Identify which cell holds the provided text, then report its (x, y) central coordinate. 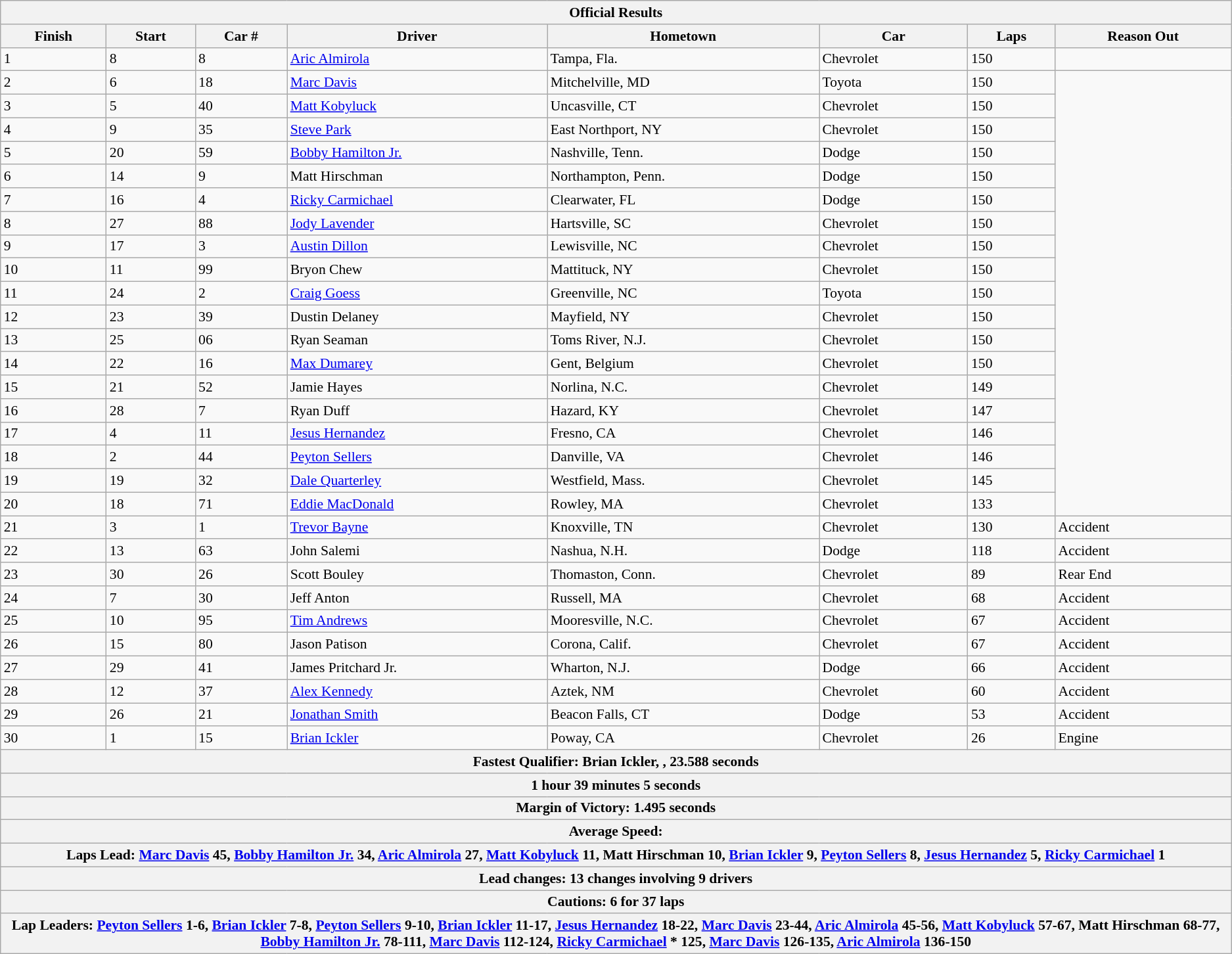
95 (241, 621)
Average Speed: (616, 832)
Steve Park (417, 129)
Thomaston, Conn. (683, 574)
Aztek, NM (683, 691)
Mattituck, NY (683, 270)
Jamie Hayes (417, 387)
59 (241, 153)
Lewisville, NC (683, 246)
Official Results (616, 12)
Poway, CA (683, 738)
Norlina, N.C. (683, 387)
130 (1012, 528)
Clearwater, FL (683, 200)
Dustin Delaney (417, 317)
Danville, VA (683, 457)
145 (1012, 481)
40 (241, 106)
Fastest Qualifier: Brian Ickler, , 23.588 seconds (616, 761)
Wharton, N.J. (683, 668)
149 (1012, 387)
Craig Goess (417, 294)
Jeff Anton (417, 598)
147 (1012, 411)
Ryan Duff (417, 411)
63 (241, 551)
Knoxville, TN (683, 528)
Rowley, MA (683, 504)
1 hour 39 minutes 5 seconds (616, 785)
71 (241, 504)
Austin Dillon (417, 246)
Peyton Sellers (417, 457)
Trevor Bayne (417, 528)
Reason Out (1143, 36)
Jason Patison (417, 645)
80 (241, 645)
Hazard, KY (683, 411)
Dale Quarterley (417, 481)
Toms River, N.J. (683, 340)
Tim Andrews (417, 621)
Cautions: 6 for 37 laps (616, 902)
133 (1012, 504)
Eddie MacDonald (417, 504)
Mitchelville, MD (683, 83)
Alex Kennedy (417, 691)
Brian Ickler (417, 738)
89 (1012, 574)
Ricky Carmichael (417, 200)
Gent, Belgium (683, 364)
Car # (241, 36)
Beacon Falls, CT (683, 715)
Russell, MA (683, 598)
Mayfield, NY (683, 317)
32 (241, 481)
Rear End (1143, 574)
Driver (417, 36)
Hartsville, SC (683, 223)
68 (1012, 598)
Jody Lavender (417, 223)
35 (241, 129)
39 (241, 317)
John Salemi (417, 551)
Matt Kobyluck (417, 106)
Start (151, 36)
Westfield, Mass. (683, 481)
41 (241, 668)
Bryon Chew (417, 270)
Mooresville, N.C. (683, 621)
Margin of Victory: 1.495 seconds (616, 808)
Uncasville, CT (683, 106)
37 (241, 691)
Lead changes: 13 changes involving 9 drivers (616, 878)
66 (1012, 668)
Matt Hirschman (417, 177)
Jonathan Smith (417, 715)
06 (241, 340)
Finish (54, 36)
53 (1012, 715)
60 (1012, 691)
Nashua, N.H. (683, 551)
Max Dumarey (417, 364)
Scott Bouley (417, 574)
Fresno, CA (683, 434)
Jesus Hernandez (417, 434)
Laps (1012, 36)
Corona, Calif. (683, 645)
Nashville, Tenn. (683, 153)
99 (241, 270)
Tampa, Fla. (683, 59)
Ryan Seaman (417, 340)
Engine (1143, 738)
88 (241, 223)
Hometown (683, 36)
Bobby Hamilton Jr. (417, 153)
118 (1012, 551)
44 (241, 457)
East Northport, NY (683, 129)
Greenville, NC (683, 294)
Marc Davis (417, 83)
Aric Almirola (417, 59)
Northampton, Penn. (683, 177)
James Pritchard Jr. (417, 668)
52 (241, 387)
Car (894, 36)
